Find where the given text appears and provide that cell's center as [x, y] coordinate. 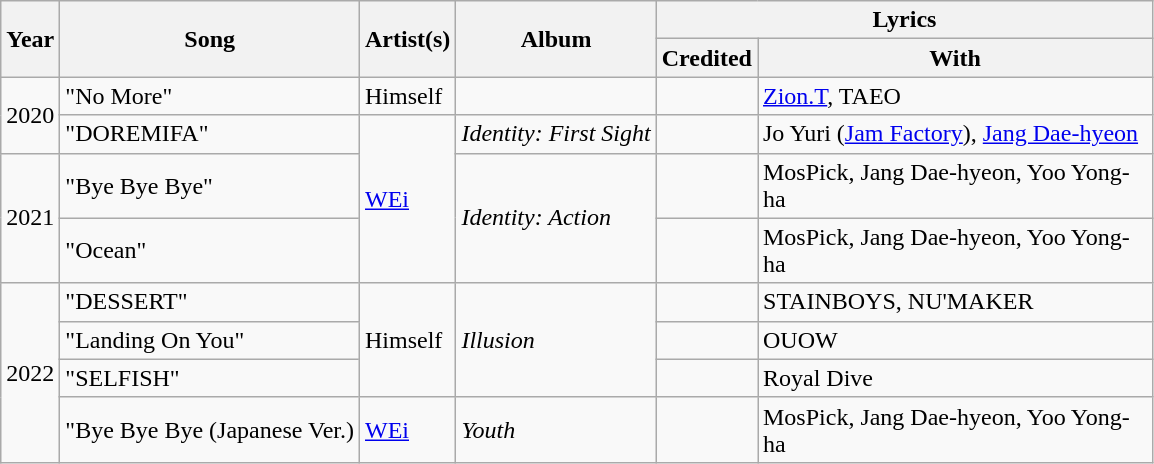
Youth [556, 430]
"Landing On You" [210, 340]
Lyrics [904, 20]
Zion.T, TAEO [956, 96]
Royal Dive [956, 378]
"No More" [210, 96]
STAINBOYS, NU'MAKER [956, 302]
Song [210, 39]
With [956, 58]
"DESSERT" [210, 302]
Identity: First Sight [556, 134]
"Bye Bye Bye (Japanese Ver.) [210, 430]
Artist(s) [407, 39]
Identity: Action [556, 218]
Illusion [556, 340]
2020 [30, 115]
Album [556, 39]
2022 [30, 372]
2021 [30, 218]
"DOREMIFA" [210, 134]
Credited [706, 58]
"SELFISH" [210, 378]
"Bye Bye Bye" [210, 186]
Jo Yuri (Jam Factory), Jang Dae-hyeon [956, 134]
Year [30, 39]
"Ocean" [210, 250]
OUOW [956, 340]
